Return the [x, y] coordinate for the center point of the cell that contains the specified text.  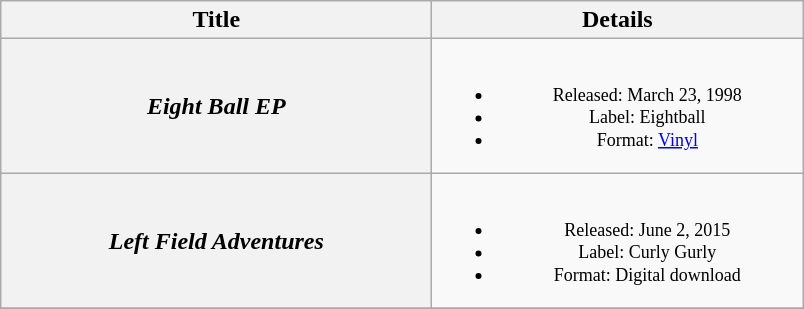
Released: March 23, 1998Label: EightballFormat: Vinyl [618, 106]
Released: June 2, 2015Label: Curly GurlyFormat: Digital download [618, 240]
Details [618, 20]
Left Field Adventures [216, 240]
Eight Ball EP [216, 106]
Title [216, 20]
